Detect which cell encompasses the target text, then output its [X, Y] center coordinate. 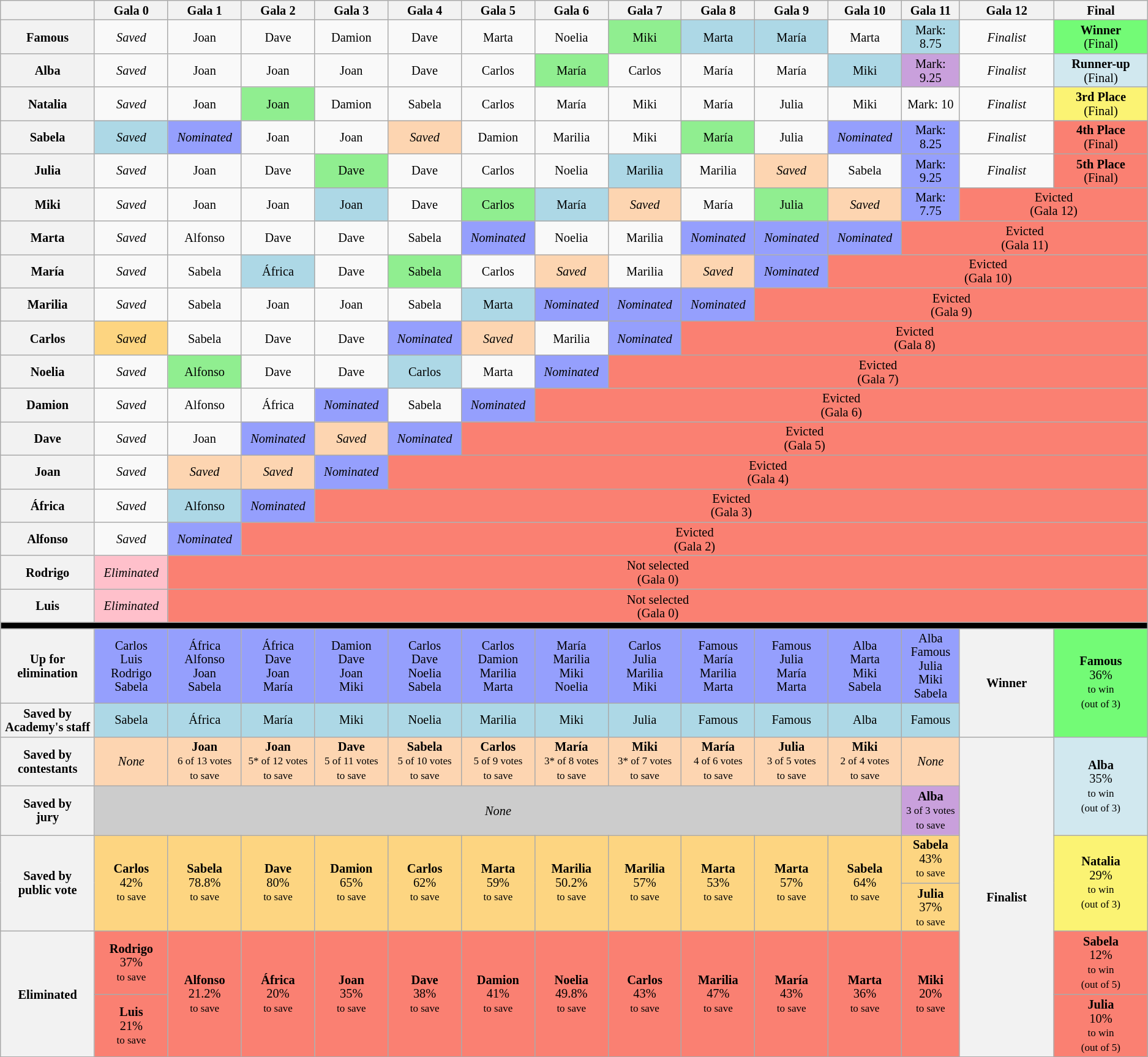
Gala 10 [865, 10]
Julia3 of 5 votesto save [792, 761]
Gala 3 [351, 10]
Evicted(Gala 8) [915, 338]
Marta53%to save [718, 883]
Mark: 8.75 [931, 37]
Alba35%to win(out of 3) [1101, 786]
Final [1101, 10]
Miki2 of 4 votesto save [865, 761]
Winner(Final) [1101, 37]
María4 of 6 votesto save [718, 761]
Mark: 7.75 [931, 205]
Noelia49.8%to save [571, 993]
Evicted(Gala 2) [694, 539]
4th Place(Final) [1101, 137]
Dave38%to save [425, 993]
Saved byAcademy's staff [48, 720]
Sabela78.8%to save [204, 883]
Marta57%to save [792, 883]
Gala 11 [931, 10]
Gala 9 [792, 10]
Evicted(Gala 3) [731, 506]
Julia10%to win(out of 5) [1101, 1025]
AlbaMartaMikiSabela [865, 666]
Famous36%to win(out of 3) [1101, 682]
Marta59%to save [498, 883]
Natalia [48, 104]
Evicted(Gala 9) [951, 305]
MaríaMariliaMikiNoelia [571, 666]
Sabela43%to save [931, 859]
Saved bycontestants [48, 761]
Gala 1 [204, 10]
Saved byjury [48, 810]
Gala 7 [645, 10]
Gala 6 [571, 10]
5th Place(Final) [1101, 170]
Luis [48, 606]
África20%to save [278, 993]
FamousMaríaMariliaMarta [718, 666]
DamionDaveJoanMiki [351, 666]
Dave5 of 11 votesto save [351, 761]
Joan6 of 13 votesto save [204, 761]
Mark: 10 [931, 104]
Runner-up(Final) [1101, 70]
Natalia29%to win(out of 3) [1101, 883]
Gala 8 [718, 10]
Miki20%to save [931, 993]
Gala 4 [425, 10]
ÁfricaAlfonsoJoanSabela [204, 666]
Mark: 8.25 [931, 137]
María43%to save [792, 993]
Carlos5 of 9 votesto save [498, 761]
Rodrigo37%to save [131, 963]
CarlosDamionMariliaMarta [498, 666]
Sabela64%to save [865, 883]
Alfonso21.2%to save [204, 993]
Saved bypublic vote [48, 883]
Marta36%to save [865, 993]
Alba3 of 3 votesto save [931, 810]
Joan5* of 12 votesto save [278, 761]
Gala 0 [131, 10]
Evicted(Gala 5) [805, 438]
Carlos43%to save [645, 993]
Gala 5 [498, 10]
Carlos42%to save [131, 883]
Luis21%to save [131, 1025]
AlbaFamousJuliaMikiSabela [931, 666]
Damion65%to save [351, 883]
Evicted(Gala 12) [1054, 205]
Joan35%to save [351, 993]
Winner [1007, 682]
Evicted(Gala 10) [988, 271]
Sabela5 of 10 votesto save [425, 761]
Evicted(Gala 4) [768, 472]
CarlosDaveNoeliaSabela [425, 666]
CarlosLuisRodrigoSabela [131, 666]
Marilia57%to save [645, 883]
Julia37%to save [931, 908]
Marilia47%to save [718, 993]
Marilia50.2%to save [571, 883]
FamousJuliaMaríaMarta [792, 666]
CarlosJuliaMariliaMiki [645, 666]
3rd Place(Final) [1101, 104]
Miki3* of 7 votesto save [645, 761]
Evicted(Gala 11) [1024, 238]
Rodrigo [48, 572]
Evicted(Gala 6) [841, 405]
Damion41%to save [498, 993]
Gala 2 [278, 10]
Carlos62%to save [425, 883]
Evicted(Gala 7) [878, 371]
Dave80%to save [278, 883]
María3* of 8 votesto save [571, 761]
Up forelimination [48, 666]
Gala 12 [1007, 10]
Sabela12%to win(out of 5) [1101, 963]
ÁfricaDaveJoanMaría [278, 666]
